Locate the cell with the specified text and output its (x, y) center coordinate. 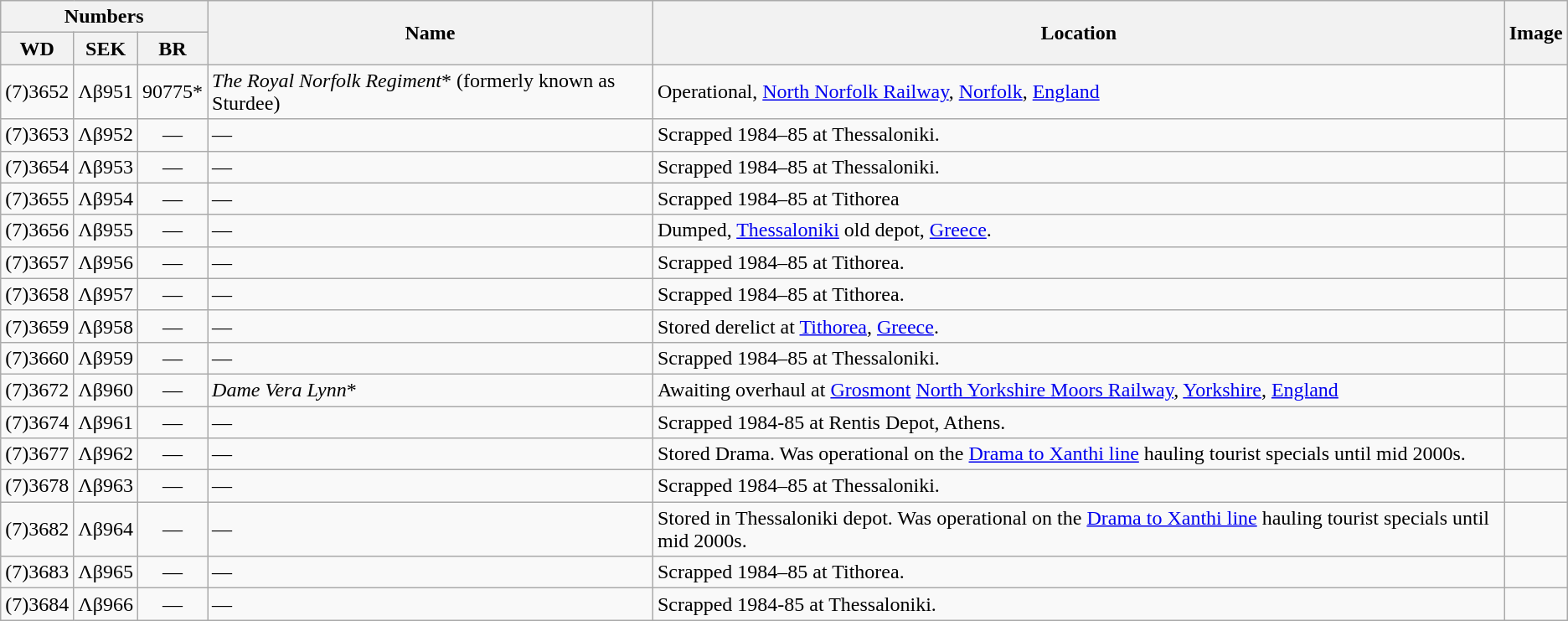
Scrapped 1984-85 at Rentis Depot, Athens. (1079, 422)
(7)3658 (37, 294)
Λβ958 (106, 326)
(7)3660 (37, 358)
(7)3684 (37, 604)
(7)3677 (37, 454)
(7)3653 (37, 135)
BR (173, 49)
Λβ965 (106, 572)
Λβ951 (106, 92)
Location (1079, 33)
The Royal Norfolk Regiment* (formerly known as Sturdee) (431, 92)
Λβ962 (106, 454)
Stored derelict at Tithorea, Greece. (1079, 326)
90775* (173, 92)
Λβ955 (106, 230)
Scrapped 1984-85 at Thessaloniki. (1079, 604)
Stored in Thessaloniki depot. Was operational on the Drama to Xanthi line hauling tourist specials until mid 2000s. (1079, 530)
Λβ959 (106, 358)
Λβ963 (106, 486)
Λβ953 (106, 167)
(7)3672 (37, 390)
SEK (106, 49)
Dumped, Thessaloniki old depot, Greece. (1079, 230)
Image (1536, 33)
(7)3654 (37, 167)
Λβ960 (106, 390)
WD (37, 49)
(7)3652 (37, 92)
(7)3678 (37, 486)
(7)3682 (37, 530)
Awaiting overhaul at Grosmont North Yorkshire Moors Railway, Yorkshire, England (1079, 390)
Λβ966 (106, 604)
(7)3683 (37, 572)
(7)3656 (37, 230)
Name (431, 33)
Operational, North Norfolk Railway, Norfolk, England (1079, 92)
(7)3659 (37, 326)
Λβ961 (106, 422)
Λβ954 (106, 199)
(7)3657 (37, 262)
Λβ956 (106, 262)
Λβ964 (106, 530)
Numbers (104, 17)
(7)3655 (37, 199)
(7)3674 (37, 422)
Λβ957 (106, 294)
Λβ952 (106, 135)
Stored Drama. Was operational on the Drama to Xanthi line hauling tourist specials until mid 2000s. (1079, 454)
Scrapped 1984–85 at Tithorea (1079, 199)
Dame Vera Lynn* (431, 390)
